Return the [x, y] coordinate for the center point of the cell that contains the specified text.  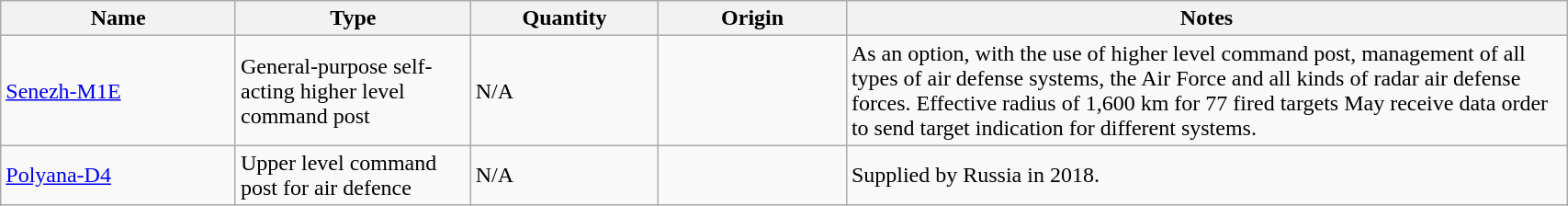
Type [353, 18]
Upper level command post for air defence [353, 175]
Supplied by Russia in 2018. [1206, 175]
Name [118, 18]
Senezh-M1E [118, 90]
Quantity [564, 18]
Origin [753, 18]
General-purpose self-acting higher level command post [353, 90]
Notes [1206, 18]
Polyana-D4 [118, 175]
